Determine the [X, Y] coordinate at the center of the cell enclosing the given text.  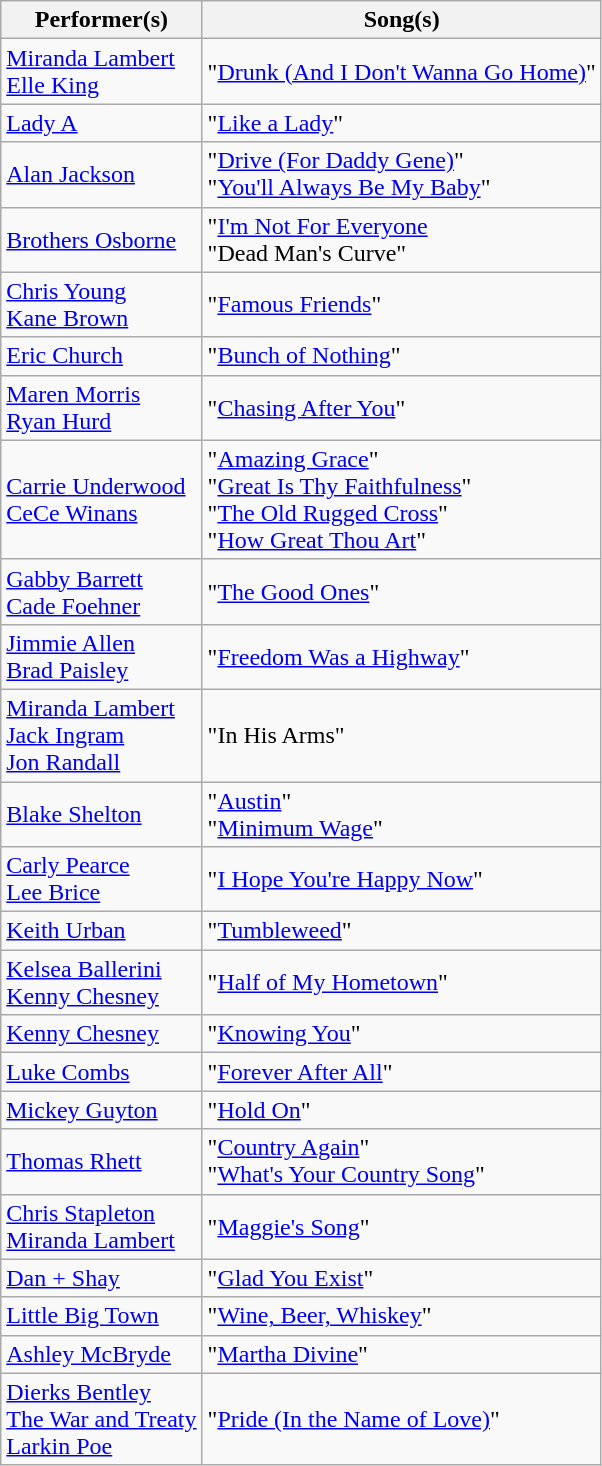
"Freedom Was a Highway" [402, 656]
Little Big Town [102, 1316]
Gabby Barrett Cade Foehner [102, 592]
Maren Morris Ryan Hurd [102, 408]
Alan Jackson [102, 174]
Eric Church [102, 356]
"Famous Friends" [402, 304]
"Drunk (And I Don't Wanna Go Home)" [402, 72]
Dan + Shay [102, 1278]
"Drive (For Daddy Gene)" "You'll Always Be My Baby" [402, 174]
Jimmie Allen Brad Paisley [102, 656]
Blake Shelton [102, 814]
"The Good Ones" [402, 592]
Ashley McBryde [102, 1354]
Carrie Underwood CeCe Winans [102, 500]
"Pride (In the Name of Love)" [402, 1419]
"Half of My Hometown" [402, 982]
"Like a Lady" [402, 123]
"Glad You Exist" [402, 1278]
"Knowing You" [402, 1034]
Kelsea Ballerini Kenny Chesney [102, 982]
Kenny Chesney [102, 1034]
"Maggie's Song" [402, 1226]
"Chasing After You" [402, 408]
"Tumbleweed" [402, 931]
"I'm Not For Everyone "Dead Man's Curve" [402, 240]
"Amazing Grace" "Great Is Thy Faithfulness" "The Old Rugged Cross" "How Great Thou Art" [402, 500]
"Country Again" "What's Your Country Song" [402, 1162]
Thomas Rhett [102, 1162]
Miranda Lambert Jack Ingram Jon Randall [102, 735]
Lady A [102, 123]
Chris Young Kane Brown [102, 304]
Luke Combs [102, 1072]
Performer(s) [102, 20]
"Hold On" [402, 1110]
"In His Arms" [402, 735]
Keith Urban [102, 931]
Miranda Lambert Elle King [102, 72]
"Forever After All" [402, 1072]
"Austin" "Minimum Wage" [402, 814]
"I Hope You're Happy Now" [402, 880]
Carly Pearce Lee Brice [102, 880]
Song(s) [402, 20]
"Bunch of Nothing" [402, 356]
Dierks Bentley The War and Treaty Larkin Poe [102, 1419]
"Martha Divine" [402, 1354]
Brothers Osborne [102, 240]
Chris Stapleton Miranda Lambert [102, 1226]
Mickey Guyton [102, 1110]
"Wine, Beer, Whiskey" [402, 1316]
